Locate the cell with the specified text and output its (x, y) center coordinate. 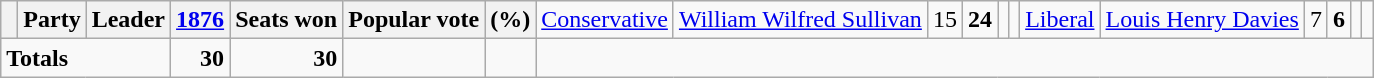
Conservative (605, 20)
7 (1316, 20)
Leader (128, 20)
Totals (86, 58)
24 (980, 20)
Louis Henry Davies (1202, 20)
Popular vote (414, 20)
Party (52, 20)
6 (1338, 20)
15 (944, 20)
William Wilfred Sullivan (800, 20)
1876 (200, 20)
(%) (510, 20)
Liberal (1060, 20)
Seats won (286, 20)
